Detect which cell encompasses the target text, then output its (x, y) center coordinate. 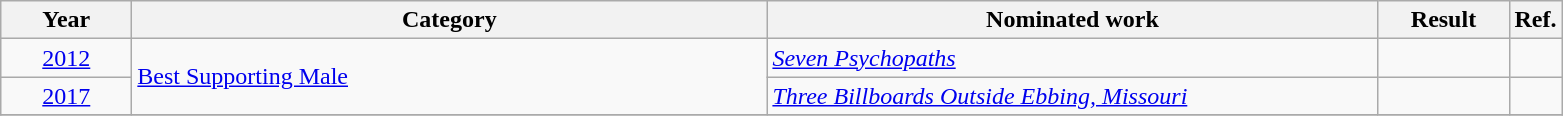
Three Billboards Outside Ebbing, Missouri (1072, 96)
Category (450, 20)
Seven Psychopaths (1072, 58)
2012 (66, 58)
Year (66, 20)
Ref. (1536, 20)
Result (1444, 20)
Nominated work (1072, 20)
2017 (66, 96)
Best Supporting Male (450, 77)
